Pinpoint the cell where the given text exists, returning its (x, y) midpoint coordinate. 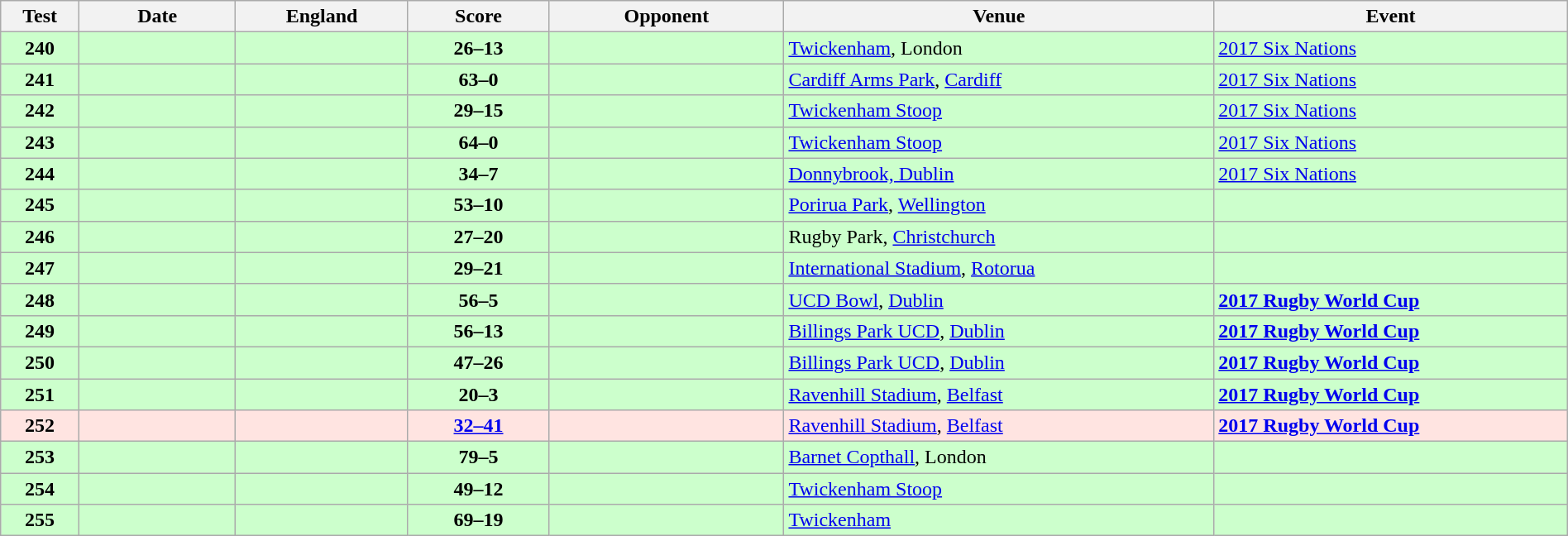
56–5 (478, 299)
255 (40, 520)
Donnybrook, Dublin (999, 174)
241 (40, 79)
246 (40, 237)
29–15 (478, 111)
245 (40, 205)
250 (40, 362)
32–41 (478, 426)
53–10 (478, 205)
Porirua Park, Wellington (999, 205)
Cardiff Arms Park, Cardiff (999, 79)
240 (40, 48)
63–0 (478, 79)
Date (157, 17)
Test (40, 17)
34–7 (478, 174)
Event (1391, 17)
242 (40, 111)
Opponent (667, 17)
251 (40, 395)
49–12 (478, 489)
69–19 (478, 520)
29–21 (478, 268)
UCD Bowl, Dublin (999, 299)
20–3 (478, 395)
Score (478, 17)
254 (40, 489)
International Stadium, Rotorua (999, 268)
Rugby Park, Christchurch (999, 237)
252 (40, 426)
253 (40, 457)
243 (40, 142)
Venue (999, 17)
Barnet Copthall, London (999, 457)
27–20 (478, 237)
247 (40, 268)
Twickenham (999, 520)
47–26 (478, 362)
56–13 (478, 331)
248 (40, 299)
England (322, 17)
244 (40, 174)
64–0 (478, 142)
79–5 (478, 457)
Twickenham, London (999, 48)
26–13 (478, 48)
249 (40, 331)
